Search for the cell housing the specified text and yield its [x, y] center coordinate. 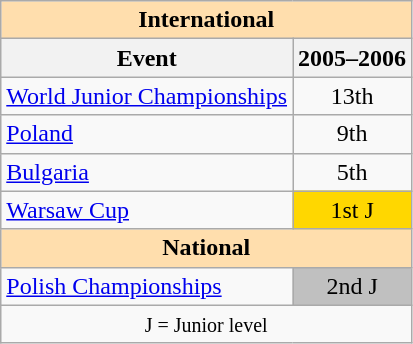
International [206, 20]
Warsaw Cup [147, 210]
World Junior Championships [147, 96]
1st J [352, 210]
Polish Championships [147, 286]
2005–2006 [352, 58]
2nd J [352, 286]
Event [147, 58]
13th [352, 96]
National [206, 248]
J = Junior level [206, 324]
9th [352, 134]
Poland [147, 134]
5th [352, 172]
Bulgaria [147, 172]
